Search for the cell housing the specified text and yield its [x, y] center coordinate. 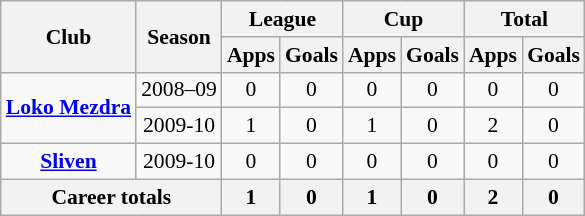
Career totals [112, 197]
Loko Mezdra [68, 108]
Total [524, 19]
2008–09 [179, 90]
Sliven [68, 162]
Cup [404, 19]
Season [179, 36]
Club [68, 36]
League [282, 19]
